Capture the cell that displays the provided text and extract its (x, y) central coordinate. 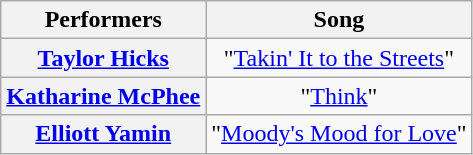
Taylor Hicks (104, 58)
"Takin' It to the Streets" (339, 58)
Katharine McPhee (104, 96)
Song (339, 20)
"Think" (339, 96)
Performers (104, 20)
Elliott Yamin (104, 134)
"Moody's Mood for Love" (339, 134)
